Find where the given text appears and provide that cell's center as [X, Y] coordinate. 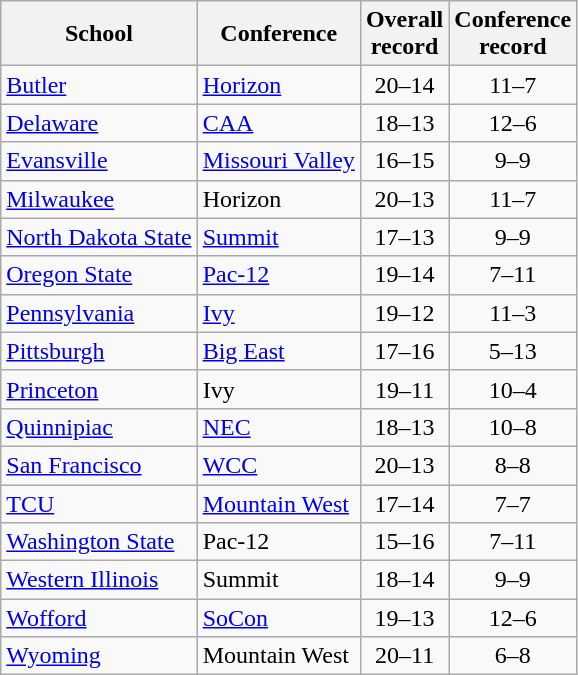
Quinnipiac [99, 427]
Wofford [99, 618]
Butler [99, 85]
7–7 [513, 503]
17–13 [404, 237]
10–8 [513, 427]
19–11 [404, 389]
Milwaukee [99, 199]
Western Illinois [99, 580]
Big East [278, 351]
Pennsylvania [99, 313]
Wyoming [99, 656]
Missouri Valley [278, 161]
18–14 [404, 580]
15–16 [404, 542]
19–14 [404, 275]
WCC [278, 465]
10–4 [513, 389]
17–14 [404, 503]
San Francisco [99, 465]
Evansville [99, 161]
8–8 [513, 465]
20–11 [404, 656]
Overallrecord [404, 34]
TCU [99, 503]
19–12 [404, 313]
NEC [278, 427]
6–8 [513, 656]
17–16 [404, 351]
20–14 [404, 85]
Princeton [99, 389]
Washington State [99, 542]
Oregon State [99, 275]
16–15 [404, 161]
School [99, 34]
CAA [278, 123]
Conference [278, 34]
Conferencerecord [513, 34]
11–3 [513, 313]
5–13 [513, 351]
19–13 [404, 618]
North Dakota State [99, 237]
Pittsburgh [99, 351]
Delaware [99, 123]
SoCon [278, 618]
